Pinpoint the cell where the given text exists, returning its [x, y] midpoint coordinate. 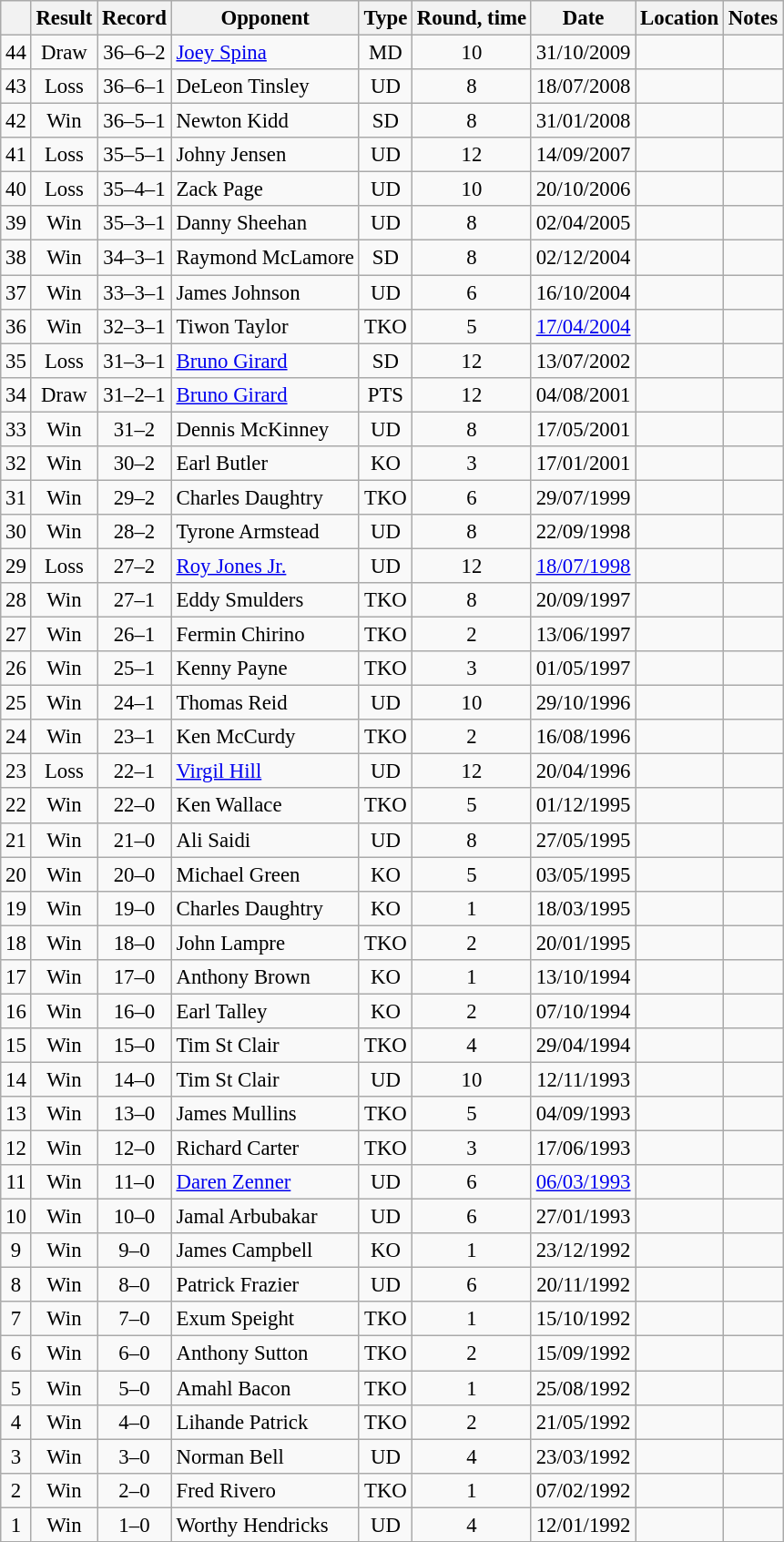
23 [16, 771]
27 [16, 635]
15 [16, 1046]
13/07/2002 [583, 361]
5–0 [135, 1388]
13 [16, 1114]
13–0 [135, 1114]
18 [16, 943]
23–1 [135, 737]
44 [16, 53]
Ken Wallace [265, 806]
17/06/1993 [583, 1149]
32 [16, 464]
07/02/1992 [583, 1490]
21–0 [135, 840]
27–1 [135, 600]
11 [16, 1182]
Round, time [472, 18]
23/12/1992 [583, 1251]
35 [16, 361]
28–2 [135, 532]
Anthony Sutton [265, 1353]
16/10/2004 [583, 292]
Record [135, 18]
Earl Talley [265, 1011]
12/11/1993 [583, 1079]
31–3–1 [135, 361]
01/12/1995 [583, 806]
19 [16, 908]
30–2 [135, 464]
4–0 [135, 1422]
18/07/1998 [583, 566]
Daren Zenner [265, 1182]
37 [16, 292]
20 [16, 874]
22 [16, 806]
22–1 [135, 771]
02/12/2004 [583, 258]
23/03/1992 [583, 1456]
9 [16, 1251]
21/05/1992 [583, 1422]
30 [16, 532]
Earl Butler [265, 464]
28 [16, 600]
25 [16, 703]
Type [385, 18]
29/10/1996 [583, 703]
04/08/2001 [583, 394]
01/05/1997 [583, 669]
Worthy Hendricks [265, 1525]
43 [16, 87]
20–0 [135, 874]
20/10/2006 [583, 189]
11–0 [135, 1182]
Fred Rivero [265, 1490]
Zack Page [265, 189]
25–1 [135, 669]
1–0 [135, 1525]
18/07/2008 [583, 87]
31–2–1 [135, 394]
29/07/1999 [583, 497]
Date [583, 18]
DeLeon Tinsley [265, 87]
27/01/1993 [583, 1217]
Exum Speight [265, 1320]
24–1 [135, 703]
Richard Carter [265, 1149]
25/08/1992 [583, 1388]
Ken McCurdy [265, 737]
02/04/2005 [583, 223]
MD [385, 53]
35–5–1 [135, 155]
40 [16, 189]
Opponent [265, 18]
29–2 [135, 497]
Dennis McKinney [265, 429]
38 [16, 258]
03/05/1995 [583, 874]
15/09/1992 [583, 1353]
Eddy Smulders [265, 600]
Norman Bell [265, 1456]
Virgil Hill [265, 771]
20/04/1996 [583, 771]
34 [16, 394]
31 [16, 497]
17 [16, 977]
31/10/2009 [583, 53]
17/05/2001 [583, 429]
7 [16, 1320]
36–6–1 [135, 87]
14–0 [135, 1079]
Jamal Arbubakar [265, 1217]
Michael Green [265, 874]
15/10/1992 [583, 1320]
36–5–1 [135, 121]
07/10/1994 [583, 1011]
33–3–1 [135, 292]
41 [16, 155]
17/04/2004 [583, 326]
Thomas Reid [265, 703]
Location [679, 18]
9–0 [135, 1251]
27–2 [135, 566]
26 [16, 669]
12/01/1992 [583, 1525]
8–0 [135, 1285]
35–4–1 [135, 189]
32–3–1 [135, 326]
Notes [752, 18]
Kenny Payne [265, 669]
Ali Saidi [265, 840]
20/09/1997 [583, 600]
21 [16, 840]
17–0 [135, 977]
29/04/1994 [583, 1046]
22–0 [135, 806]
42 [16, 121]
3–0 [135, 1456]
29 [16, 566]
20/01/1995 [583, 943]
12–0 [135, 1149]
18/03/1995 [583, 908]
Raymond McLamore [265, 258]
19–0 [135, 908]
PTS [385, 394]
36 [16, 326]
6–0 [135, 1353]
16/08/1996 [583, 737]
Tyrone Armstead [265, 532]
31–2 [135, 429]
John Lampre [265, 943]
35–3–1 [135, 223]
Lihande Patrick [265, 1422]
James Mullins [265, 1114]
Tiwon Taylor [265, 326]
24 [16, 737]
22/09/1998 [583, 532]
Amahl Bacon [265, 1388]
2–0 [135, 1490]
Result [64, 18]
18–0 [135, 943]
39 [16, 223]
Anthony Brown [265, 977]
33 [16, 429]
13/06/1997 [583, 635]
Roy Jones Jr. [265, 566]
Newton Kidd [265, 121]
20/11/1992 [583, 1285]
Johny Jensen [265, 155]
36–6–2 [135, 53]
06/03/1993 [583, 1182]
Patrick Frazier [265, 1285]
James Campbell [265, 1251]
17/01/2001 [583, 464]
34–3–1 [135, 258]
26–1 [135, 635]
Fermin Chirino [265, 635]
10–0 [135, 1217]
27/05/1995 [583, 840]
16–0 [135, 1011]
15–0 [135, 1046]
Joey Spina [265, 53]
16 [16, 1011]
14/09/2007 [583, 155]
13/10/1994 [583, 977]
7–0 [135, 1320]
James Johnson [265, 292]
04/09/1993 [583, 1114]
14 [16, 1079]
Danny Sheehan [265, 223]
31/01/2008 [583, 121]
